Output the [X, Y] coordinate of the center of the cell containing the given text.  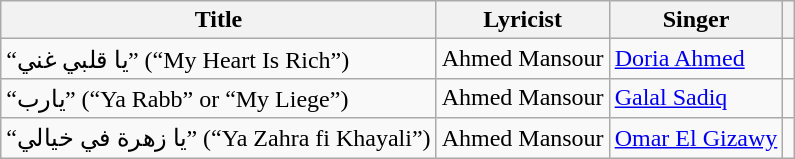
Omar El Gizawy [696, 138]
“يارب” (“Ya Rabb” or “My Liege”) [218, 98]
Title [218, 20]
“يا زهرة في خيالي” (“Ya Zahra fi Khayali”) [218, 138]
Lyricist [522, 20]
Singer [696, 20]
“يا قلبي غني” (“My Heart Is Rich”) [218, 59]
Doria Ahmed [696, 59]
Galal Sadiq [696, 98]
